Provide the [x, y] coordinate of the cell's center where the given text is located.  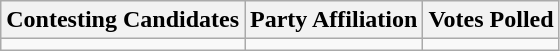
Party Affiliation [334, 20]
Contesting Candidates [123, 20]
Votes Polled [491, 20]
